Locate the cell with the specified text and output its (x, y) center coordinate. 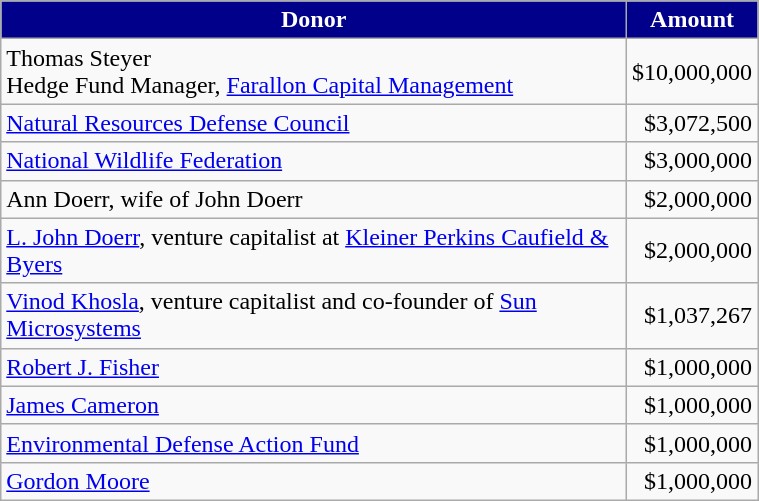
Donor (314, 20)
National Wildlife Federation (314, 161)
$3,072,500 (692, 123)
James Cameron (314, 405)
Thomas SteyerHedge Fund Manager, Farallon Capital Management (314, 72)
$1,037,267 (692, 316)
Natural Resources Defense Council (314, 123)
Environmental Defense Action Fund (314, 443)
L. John Doerr, venture capitalist at Kleiner Perkins Caufield & Byers (314, 250)
Amount (692, 20)
Ann Doerr, wife of John Doerr (314, 199)
$3,000,000 (692, 161)
Gordon Moore (314, 481)
Vinod Khosla, venture capitalist and co-founder of Sun Microsystems (314, 316)
$10,000,000 (692, 72)
Robert J. Fisher (314, 367)
